Capture the cell that displays the provided text and extract its [X, Y] central coordinate. 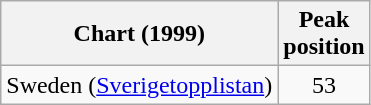
Sweden (Sverigetopplistan) [140, 85]
Peakposition [324, 34]
53 [324, 85]
Chart (1999) [140, 34]
